From the cell containing the given text, extract its center point as [x, y] coordinate. 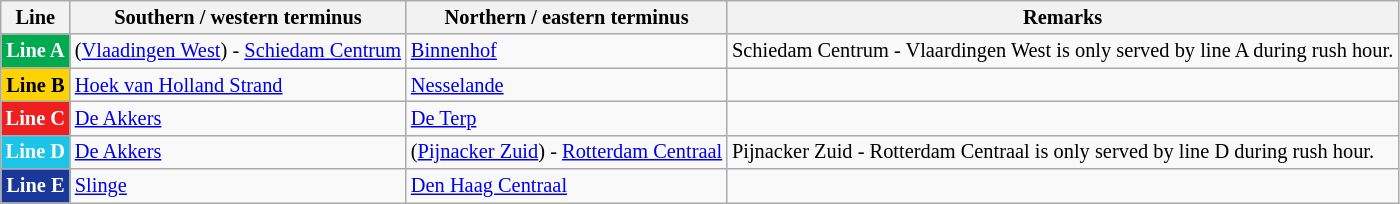
(Pijnacker Zuid) - Rotterdam Centraal [566, 152]
Line C [36, 118]
Line A [36, 51]
Slinge [238, 186]
Remarks [1062, 17]
Nesselande [566, 85]
Binnenhof [566, 51]
Northern / eastern terminus [566, 17]
Line [36, 17]
De Terp [566, 118]
Den Haag Centraal [566, 186]
Schiedam Centrum - Vlaardingen West is only served by line A during rush hour. [1062, 51]
Line E [36, 186]
Line B [36, 85]
Southern / western terminus [238, 17]
Pijnacker Zuid - Rotterdam Centraal is only served by line D during rush hour. [1062, 152]
(Vlaadingen West) - Schiedam Centrum [238, 51]
Line D [36, 152]
Hoek van Holland Strand [238, 85]
